Extract the (x, y) coordinate from the center of the cell holding the provided text.  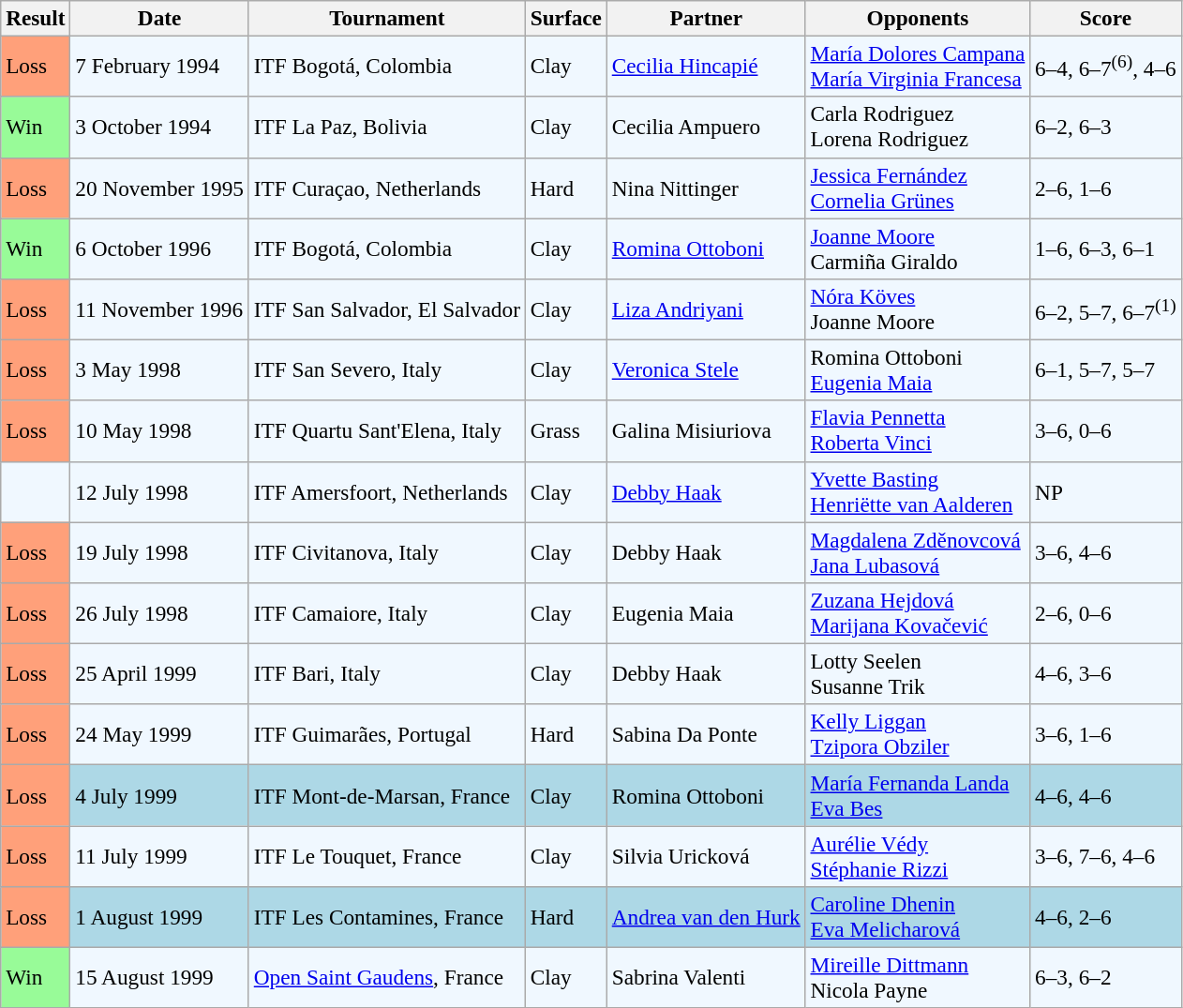
3–6, 1–6 (1106, 735)
3–6, 4–6 (1106, 551)
ITF La Paz, Bolivia (386, 128)
4–6, 4–6 (1106, 795)
ITF Curaçao, Netherlands (386, 188)
15 August 1999 (159, 977)
Zuzana Hejdová Marijana Kovačević (918, 613)
Nina Nittinger (706, 188)
10 May 1998 (159, 431)
Carla Rodriguez Lorena Rodriguez (918, 128)
Lotty Seelen Susanne Trik (918, 673)
Date (159, 18)
Aurélie Védy Stéphanie Rizzi (918, 855)
3 October 1994 (159, 128)
6–4, 6–7(6), 4–6 (1106, 66)
NP (1106, 491)
Sabina Da Ponte (706, 735)
Jessica Fernández Cornelia Grünes (918, 188)
4–6, 3–6 (1106, 673)
Sabrina Valenti (706, 977)
Kelly Liggan Tzipora Obziler (918, 735)
1–6, 6–3, 6–1 (1106, 248)
Mireille Dittmann Nicola Payne (918, 977)
Open Saint Gaudens, France (386, 977)
20 November 1995 (159, 188)
6–2, 6–3 (1106, 128)
6–2, 5–7, 6–7(1) (1106, 309)
Veronica Stele (706, 369)
7 February 1994 (159, 66)
ITF Bari, Italy (386, 673)
Tournament (386, 18)
2–6, 1–6 (1106, 188)
12 July 1998 (159, 491)
Opponents (918, 18)
Partner (706, 18)
6 October 1996 (159, 248)
ITF San Severo, Italy (386, 369)
Nóra Köves Joanne Moore (918, 309)
3–6, 7–6, 4–6 (1106, 855)
Cecilia Ampuero (706, 128)
25 April 1999 (159, 673)
6–1, 5–7, 5–7 (1106, 369)
Caroline Dhenin Eva Melicharová (918, 917)
3–6, 0–6 (1106, 431)
26 July 1998 (159, 613)
ITF Quartu Sant'Elena, Italy (386, 431)
Eugenia Maia (706, 613)
6–3, 6–2 (1106, 977)
Score (1106, 18)
11 November 1996 (159, 309)
ITF Civitanova, Italy (386, 551)
Surface (566, 18)
2–6, 0–6 (1106, 613)
Liza Andriyani (706, 309)
ITF Camaiore, Italy (386, 613)
4 July 1999 (159, 795)
19 July 1998 (159, 551)
ITF Amersfoort, Netherlands (386, 491)
María Fernanda Landa Eva Bes (918, 795)
11 July 1999 (159, 855)
ITF San Salvador, El Salvador (386, 309)
Flavia Pennetta Roberta Vinci (918, 431)
Yvette Basting Henriëtte van Aalderen (918, 491)
Silvia Uricková (706, 855)
Joanne Moore Carmiña Giraldo (918, 248)
ITF Mont-de-Marsan, France (386, 795)
Grass (566, 431)
Galina Misiuriova (706, 431)
Romina Ottoboni Eugenia Maia (918, 369)
ITF Le Touquet, France (386, 855)
1 August 1999 (159, 917)
Cecilia Hincapié (706, 66)
ITF Les Contamines, France (386, 917)
4–6, 2–6 (1106, 917)
Andrea van den Hurk (706, 917)
ITF Guimarães, Portugal (386, 735)
Result (36, 18)
24 May 1999 (159, 735)
María Dolores Campana María Virginia Francesa (918, 66)
3 May 1998 (159, 369)
Magdalena Zděnovcová Jana Lubasová (918, 551)
